Detect which cell encompasses the target text, then output its (x, y) center coordinate. 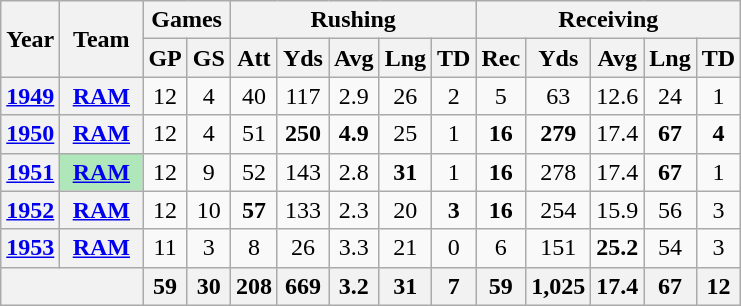
Year (30, 39)
Games (186, 20)
4.9 (354, 134)
208 (254, 286)
24 (670, 96)
15.9 (618, 210)
6 (501, 248)
Rec (501, 58)
25 (405, 134)
21 (405, 248)
669 (302, 286)
1950 (30, 134)
2.8 (354, 172)
12.6 (618, 96)
Att (254, 58)
GP (165, 58)
11 (165, 248)
30 (208, 286)
1949 (30, 96)
3.2 (354, 286)
56 (670, 210)
Receiving (608, 20)
20 (405, 210)
52 (254, 172)
8 (254, 248)
Rushing (353, 20)
54 (670, 248)
1951 (30, 172)
1,025 (558, 286)
2 (454, 96)
2.9 (354, 96)
0 (454, 248)
143 (302, 172)
133 (302, 210)
151 (558, 248)
1953 (30, 248)
7 (454, 286)
51 (254, 134)
2.3 (354, 210)
3.3 (354, 248)
1952 (30, 210)
63 (558, 96)
5 (501, 96)
57 (254, 210)
250 (302, 134)
Team (102, 39)
9 (208, 172)
278 (558, 172)
10 (208, 210)
279 (558, 134)
25.2 (618, 248)
40 (254, 96)
GS (208, 58)
117 (302, 96)
254 (558, 210)
